Search for the cell housing the specified text and yield its [x, y] center coordinate. 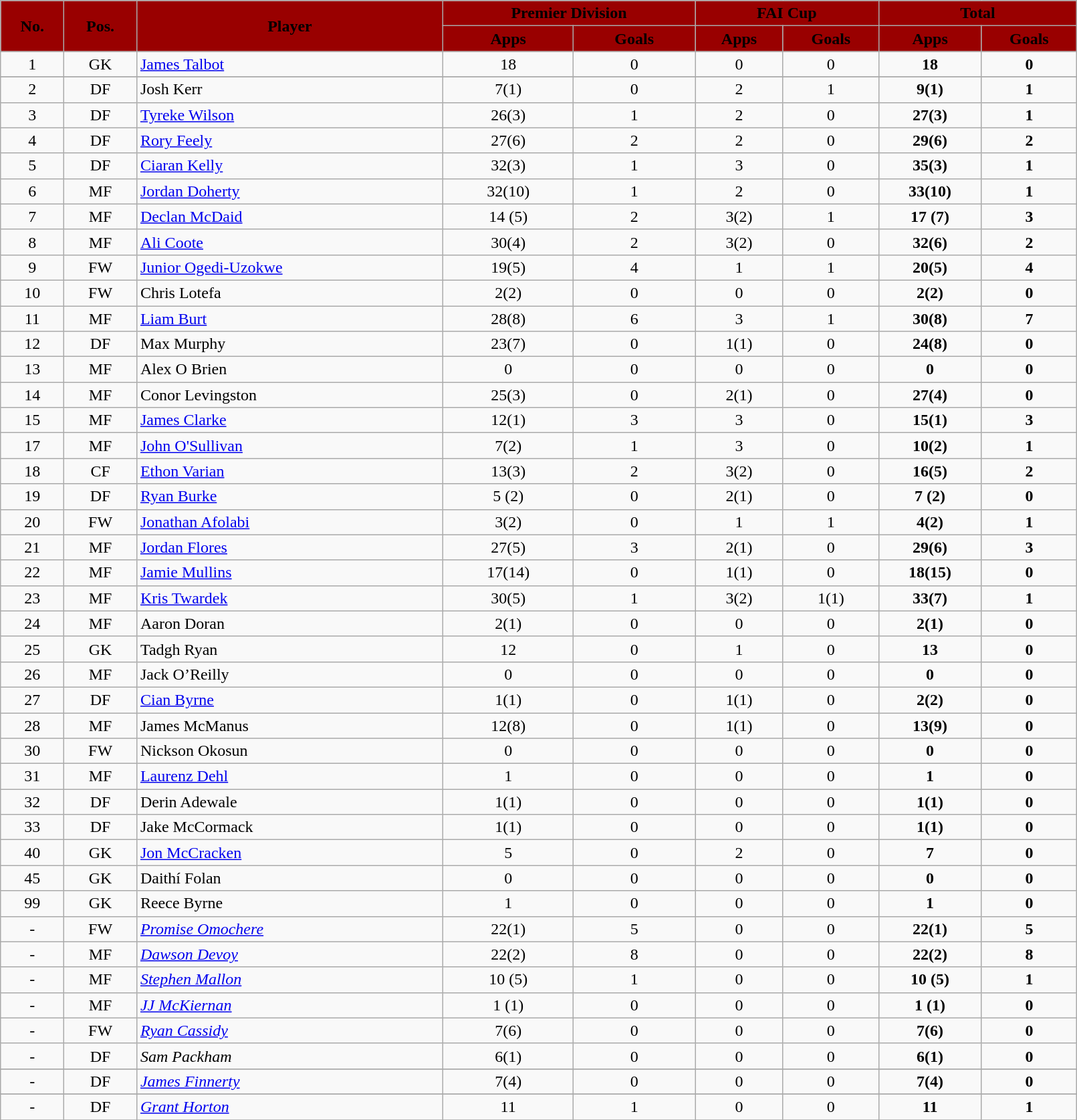
99 [32, 903]
32(10) [508, 191]
23 [32, 598]
22 [32, 573]
Derin Adewale [289, 802]
John O'Sullivan [289, 446]
Kris Twardek [289, 598]
Chris Lotefa [289, 293]
James Clarke [289, 420]
Tyreke Wilson [289, 115]
24(8) [930, 344]
Declan McDaid [289, 217]
33(7) [930, 598]
19(5) [508, 267]
17 (7) [930, 217]
27(3) [930, 115]
13(9) [930, 725]
Jamie Mullins [289, 573]
7(2) [508, 446]
Ryan Cassidy [289, 1030]
Player [289, 26]
Rory Feely [289, 140]
Pos. [100, 26]
25(3) [508, 395]
13(3) [508, 471]
14 (5) [508, 217]
30 [32, 751]
Ciaran Kelly [289, 166]
Aaron Doran [289, 623]
James McManus [289, 725]
FAI Cup [788, 13]
Laurenz Dehl [289, 777]
26(3) [508, 115]
Promise Omochere [289, 929]
7 (2) [930, 497]
18(15) [930, 573]
27(4) [930, 395]
Jordan Doherty [289, 191]
33(10) [930, 191]
Jonathan Afolabi [289, 522]
Tadgh Ryan [289, 649]
CF [100, 471]
Jordan Flores [289, 547]
12(8) [508, 725]
15(1) [930, 420]
9(1) [930, 90]
23(7) [508, 344]
Ali Coote [289, 242]
28(8) [508, 319]
15 [32, 420]
Sam Packham [289, 1056]
12(1) [508, 420]
28 [32, 725]
40 [32, 853]
33 [32, 827]
21 [32, 547]
30(8) [930, 319]
25 [32, 649]
Ethon Varian [289, 471]
10(2) [930, 446]
Grant Horton [289, 1107]
Daithí Folan [289, 878]
27(6) [508, 140]
Reece Byrne [289, 903]
35(3) [930, 166]
17 [32, 446]
Liam Burt [289, 319]
Josh Kerr [289, 90]
27 [32, 700]
Ryan Burke [289, 497]
Jack O’Reilly [289, 674]
10 [32, 293]
Cian Byrne [289, 700]
32(6) [930, 242]
Nickson Okosun [289, 751]
James Talbot [289, 64]
20(5) [930, 267]
26 [32, 674]
Total [977, 13]
James Finnerty [289, 1081]
9 [32, 267]
19 [32, 497]
16(5) [930, 471]
14 [32, 395]
Premier Division [568, 13]
Dawson Devoy [289, 954]
7(1) [508, 90]
Jon McCracken [289, 853]
Max Murphy [289, 344]
Jake McCormack [289, 827]
32(3) [508, 166]
30(4) [508, 242]
45 [32, 878]
JJ McKiernan [289, 1005]
24 [32, 623]
Junior Ogedi-Uzokwe [289, 267]
27(5) [508, 547]
31 [32, 777]
20 [32, 522]
No. [32, 26]
32 [32, 802]
Stephen Mallon [289, 980]
5 (2) [508, 497]
17(14) [508, 573]
30(5) [508, 598]
Alex O Brien [289, 370]
4(2) [930, 522]
Conor Levingston [289, 395]
